Return the (X, Y) coordinate for the center point of the cell that contains the specified text.  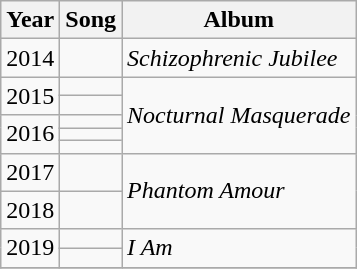
Song (91, 20)
Year (30, 20)
2017 (30, 172)
Nocturnal Masquerade (239, 115)
I Am (239, 248)
Phantom Amour (239, 191)
2019 (30, 248)
2014 (30, 58)
2015 (30, 96)
2018 (30, 210)
Album (239, 20)
2016 (30, 134)
Schizophrenic Jubilee (239, 58)
